Output the (X, Y) coordinate of the center of the cell containing the given text.  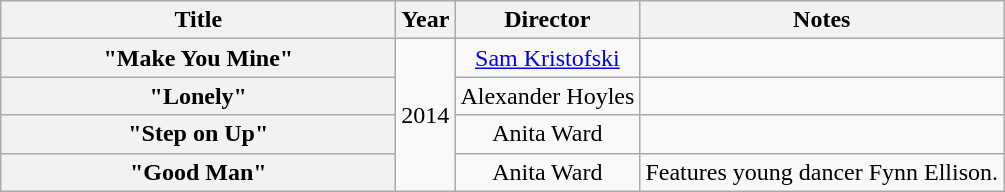
"Make You Mine" (198, 58)
Alexander Hoyles (548, 96)
2014 (426, 115)
Sam Kristofski (548, 58)
Year (426, 20)
"Step on Up" (198, 134)
Features young dancer Fynn Ellison. (822, 172)
Title (198, 20)
"Good Man" (198, 172)
Director (548, 20)
"Lonely" (198, 96)
Notes (822, 20)
